For the text-containing cell, return its midpoint in (X, Y) coordinate format. 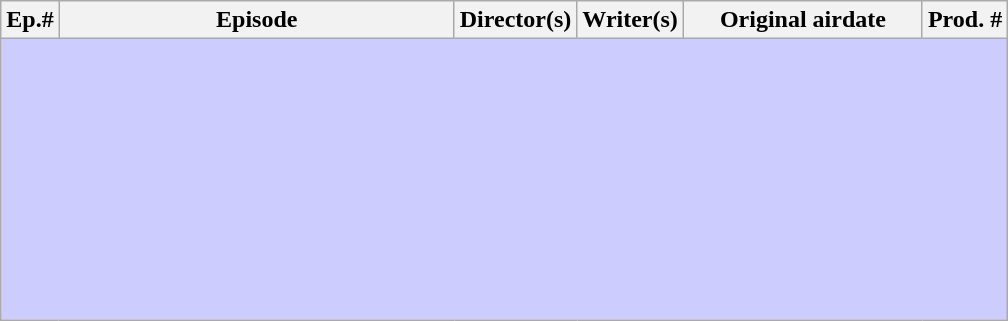
Original airdate (802, 20)
Prod. # (964, 20)
Writer(s) (630, 20)
Ep.# (30, 20)
Director(s) (516, 20)
Episode (256, 20)
